Identify which cell holds the provided text, then report its (X, Y) central coordinate. 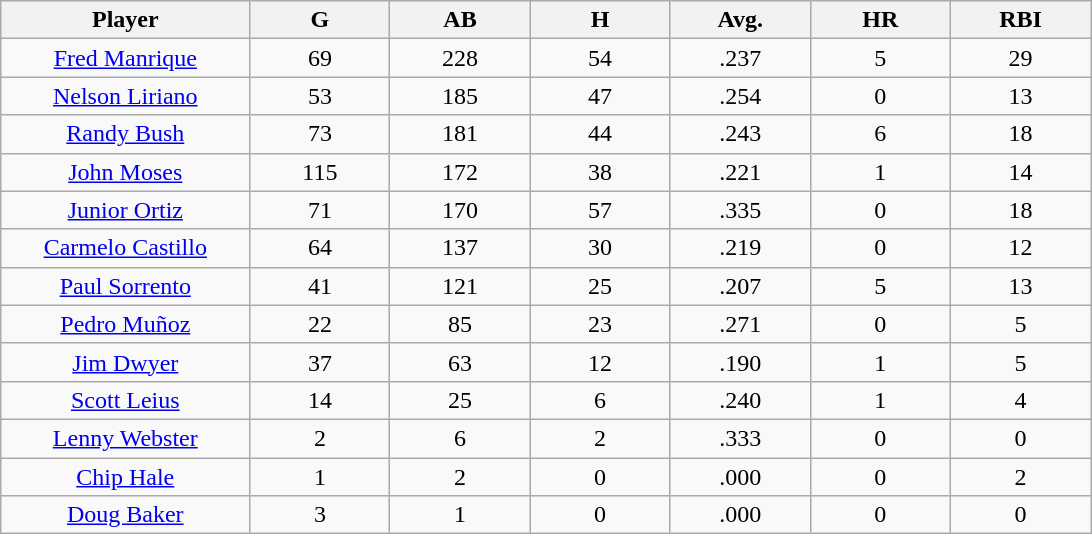
85 (460, 324)
170 (460, 210)
181 (460, 134)
228 (460, 58)
.190 (740, 362)
RBI (1020, 20)
Carmelo Castillo (126, 248)
64 (320, 248)
71 (320, 210)
23 (600, 324)
185 (460, 96)
29 (1020, 58)
37 (320, 362)
.271 (740, 324)
Player (126, 20)
G (320, 20)
172 (460, 172)
Pedro Muñoz (126, 324)
Paul Sorrento (126, 286)
137 (460, 248)
.333 (740, 438)
Lenny Webster (126, 438)
Doug Baker (126, 515)
Randy Bush (126, 134)
.207 (740, 286)
53 (320, 96)
Chip Hale (126, 477)
115 (320, 172)
Fred Manrique (126, 58)
30 (600, 248)
Junior Ortiz (126, 210)
Scott Leius (126, 400)
69 (320, 58)
41 (320, 286)
Jim Dwyer (126, 362)
44 (600, 134)
AB (460, 20)
.237 (740, 58)
Avg. (740, 20)
.243 (740, 134)
John Moses (126, 172)
121 (460, 286)
57 (600, 210)
H (600, 20)
.221 (740, 172)
63 (460, 362)
73 (320, 134)
4 (1020, 400)
.219 (740, 248)
.240 (740, 400)
.335 (740, 210)
54 (600, 58)
HR (880, 20)
3 (320, 515)
38 (600, 172)
22 (320, 324)
.254 (740, 96)
47 (600, 96)
Nelson Liriano (126, 96)
